Return [x, y] of the center of cell containing provided text 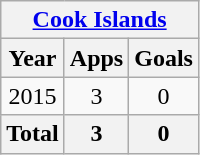
Cook Islands [100, 20]
Goals [164, 58]
Year [33, 58]
Apps [96, 58]
Total [33, 134]
2015 [33, 96]
